Pinpoint the cell where the given text exists, returning its [x, y] midpoint coordinate. 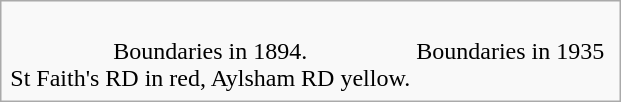
Boundaries in 1894.St Faith's RD in red, Aylsham RD yellow. [210, 51]
Boundaries in 1935 [510, 51]
